Return (x, y) of the center of cell containing provided text 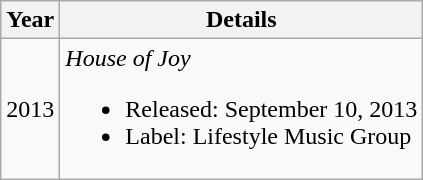
House of JoyReleased: September 10, 2013Label: Lifestyle Music Group (242, 109)
Year (30, 20)
Details (242, 20)
2013 (30, 109)
